Detect which cell encompasses the target text, then output its [X, Y] center coordinate. 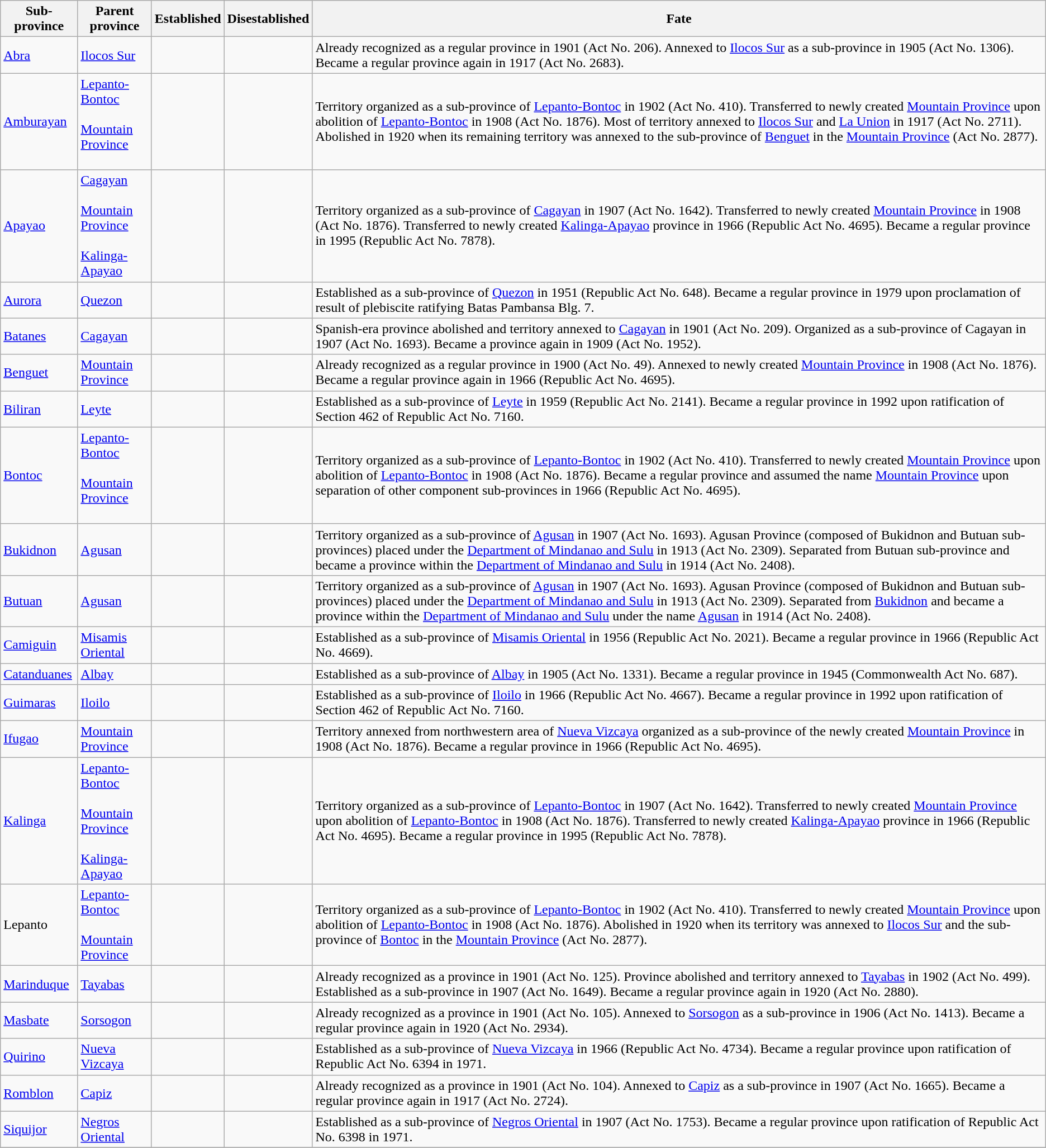
Marinduque [39, 984]
Quezon [115, 300]
Established as a sub-province of Albay in 1905 (Act No. 1331). Became a regular province in 1945 (Commonwealth Act No. 687). [679, 673]
Sorsogon [115, 1021]
Bukidnon [39, 549]
Romblon [39, 1093]
Camiguin [39, 645]
Masbate [39, 1021]
Amburayan [39, 122]
Cagayan [115, 336]
Tayabas [115, 984]
Apayao [39, 226]
Ifugao [39, 739]
Siquijor [39, 1129]
Lepanto-BontocMountain ProvinceKalinga-Apayao [115, 820]
Iloilo [115, 703]
Benguet [39, 372]
Capiz [115, 1093]
CagayanMountain ProvinceKalinga-Apayao [115, 226]
Leyte [115, 409]
Butuan [39, 601]
Parent province [115, 19]
Aurora [39, 300]
Guimaras [39, 703]
Ilocos Sur [115, 55]
Kalinga [39, 820]
Batanes [39, 336]
Fate [679, 19]
Sub-province [39, 19]
Nueva Vizcaya [115, 1056]
Quirino [39, 1056]
Negros Oriental [115, 1129]
Lepanto [39, 925]
Misamis Oriental [115, 645]
Catanduanes [39, 673]
Established as a sub-province of Misamis Oriental in 1956 (Republic Act No. 2021). Became a regular province in 1966 (Republic Act No. 4669). [679, 645]
Abra [39, 55]
Established [188, 19]
Bontoc [39, 475]
Biliran [39, 409]
Disestablished [268, 19]
Albay [115, 673]
